Return the [X, Y] coordinate for the center point of the cell that contains the specified text.  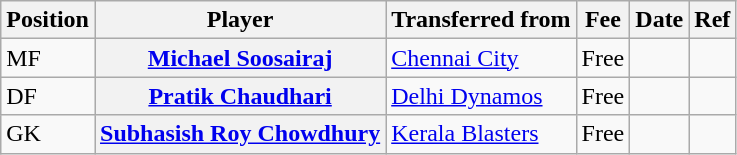
DF [48, 96]
Fee [603, 20]
Chennai City [481, 58]
Subhasish Roy Chowdhury [240, 134]
Kerala Blasters [481, 134]
Date [660, 20]
Position [48, 20]
GK [48, 134]
Transferred from [481, 20]
MF [48, 58]
Pratik Chaudhari [240, 96]
Delhi Dynamos [481, 96]
Ref [712, 20]
Michael Soosairaj [240, 58]
Player [240, 20]
